Capture the cell that displays the provided text and extract its [X, Y] central coordinate. 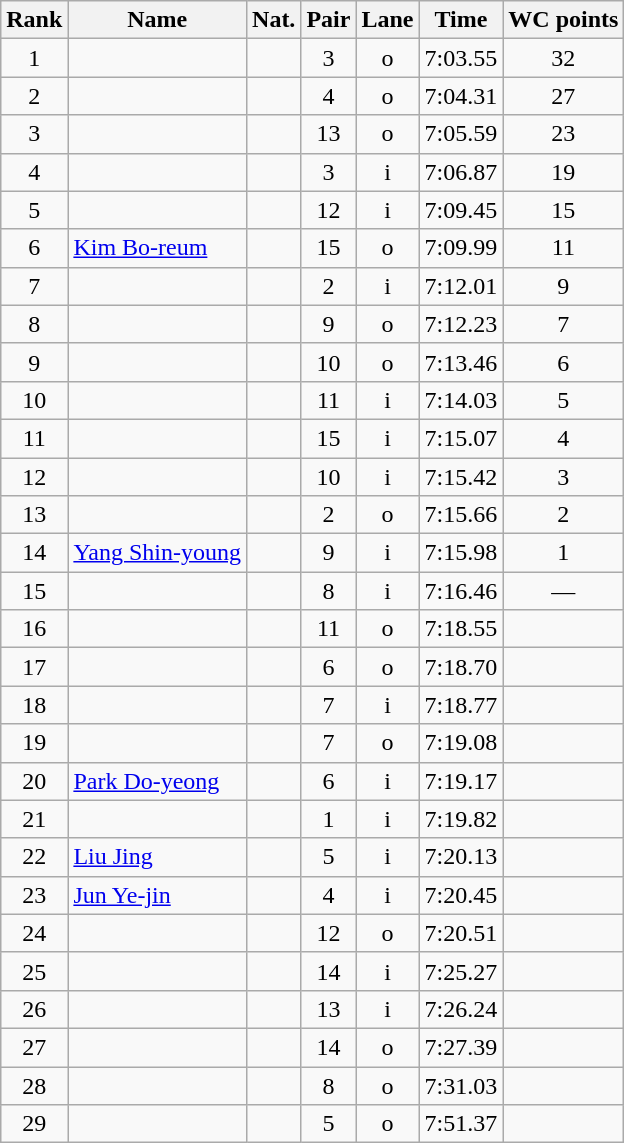
7:16.46 [461, 591]
7:15.07 [461, 438]
Time [461, 20]
7:18.55 [461, 629]
Rank [34, 20]
WC points [564, 20]
7:13.46 [461, 362]
7:15.98 [461, 553]
Name [158, 20]
7:19.17 [461, 781]
7:12.23 [461, 324]
29 [34, 1124]
7:05.59 [461, 134]
7:04.31 [461, 96]
17 [34, 667]
7:19.08 [461, 743]
7:51.37 [461, 1124]
Nat. [274, 20]
Kim Bo-reum [158, 248]
28 [34, 1085]
7:31.03 [461, 1085]
Jun Ye-jin [158, 895]
7:19.82 [461, 819]
7:20.51 [461, 933]
7:18.70 [461, 667]
20 [34, 781]
7:14.03 [461, 400]
Liu Jing [158, 857]
Park Do-yeong [158, 781]
7:03.55 [461, 58]
18 [34, 705]
24 [34, 933]
32 [564, 58]
— [564, 591]
7:27.39 [461, 1047]
7:15.66 [461, 515]
7:06.87 [461, 172]
21 [34, 819]
7:09.45 [461, 210]
7:18.77 [461, 705]
7:25.27 [461, 971]
7:20.45 [461, 895]
Yang Shin-young [158, 553]
7:12.01 [461, 286]
7:20.13 [461, 857]
Lane [388, 20]
25 [34, 971]
7:09.99 [461, 248]
26 [34, 1009]
22 [34, 857]
Pair [328, 20]
7:15.42 [461, 477]
16 [34, 629]
7:26.24 [461, 1009]
